Output the (x, y) coordinate of the center of the cell containing the given text.  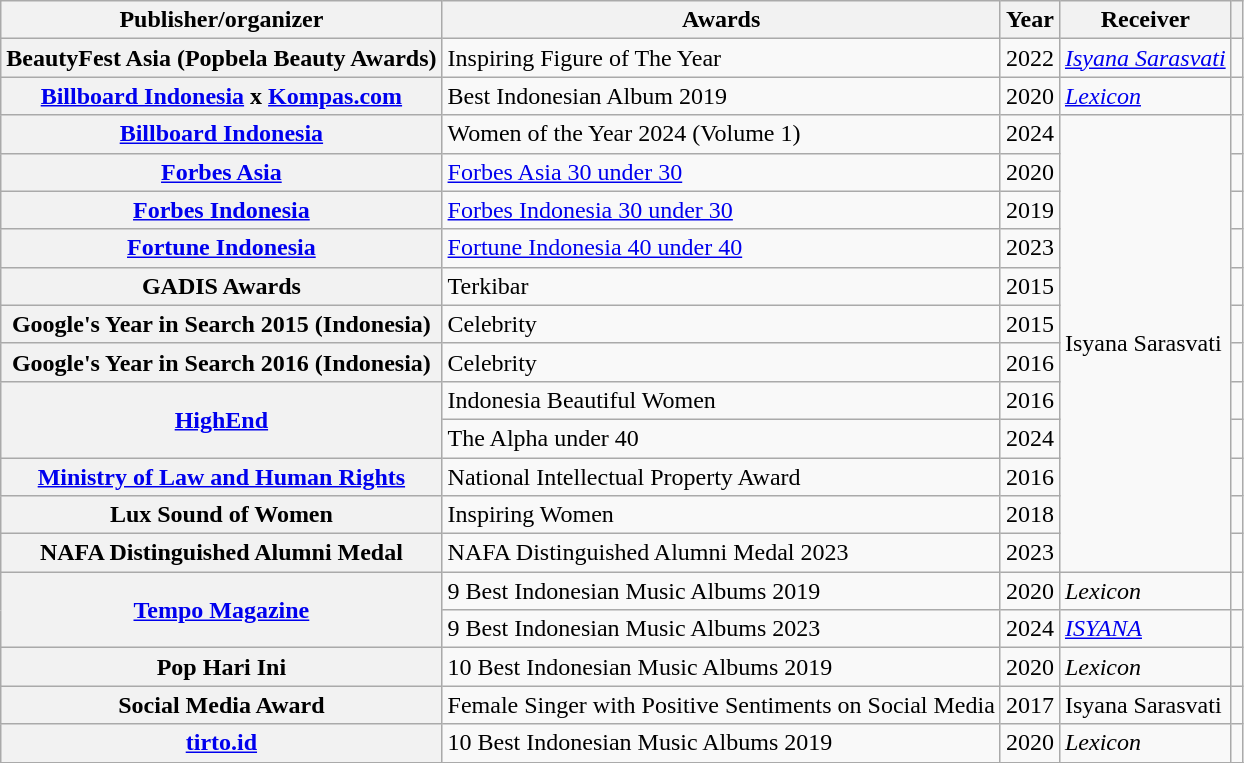
GADIS Awards (222, 286)
Forbes Asia (222, 172)
Terkibar (721, 286)
Tempo Magazine (222, 610)
Billboard Indonesia x Kompas.com (222, 96)
ISYANA (1145, 629)
Social Media Award (222, 705)
2019 (1030, 210)
Female Singer with Positive Sentiments on Social Media (721, 705)
Pop Hari Ini (222, 667)
tirto.id (222, 743)
Inspiring Figure of The Year (721, 58)
Fortune Indonesia 40 under 40 (721, 248)
Best Indonesian Album 2019 (721, 96)
2018 (1030, 515)
Google's Year in Search 2016 (Indonesia) (222, 362)
Year (1030, 20)
Awards (721, 20)
BeautyFest Asia (Popbela Beauty Awards) (222, 58)
Lux Sound of Women (222, 515)
Inspiring Women (721, 515)
Publisher/organizer (222, 20)
Fortune Indonesia (222, 248)
Women of the Year 2024 (Volume 1) (721, 134)
Billboard Indonesia (222, 134)
Ministry of Law and Human Rights (222, 477)
The Alpha under 40 (721, 438)
2017 (1030, 705)
HighEnd (222, 419)
NAFA Distinguished Alumni Medal 2023 (721, 553)
Forbes Indonesia 30 under 30 (721, 210)
NAFA Distinguished Alumni Medal (222, 553)
2022 (1030, 58)
Forbes Asia 30 under 30 (721, 172)
9 Best Indonesian Music Albums 2023 (721, 629)
National Intellectual Property Award (721, 477)
Indonesia Beautiful Women (721, 400)
Forbes Indonesia (222, 210)
9 Best Indonesian Music Albums 2019 (721, 591)
Receiver (1145, 20)
Google's Year in Search 2015 (Indonesia) (222, 324)
